Provide the [X, Y] coordinate of the cell's center where the given text is located.  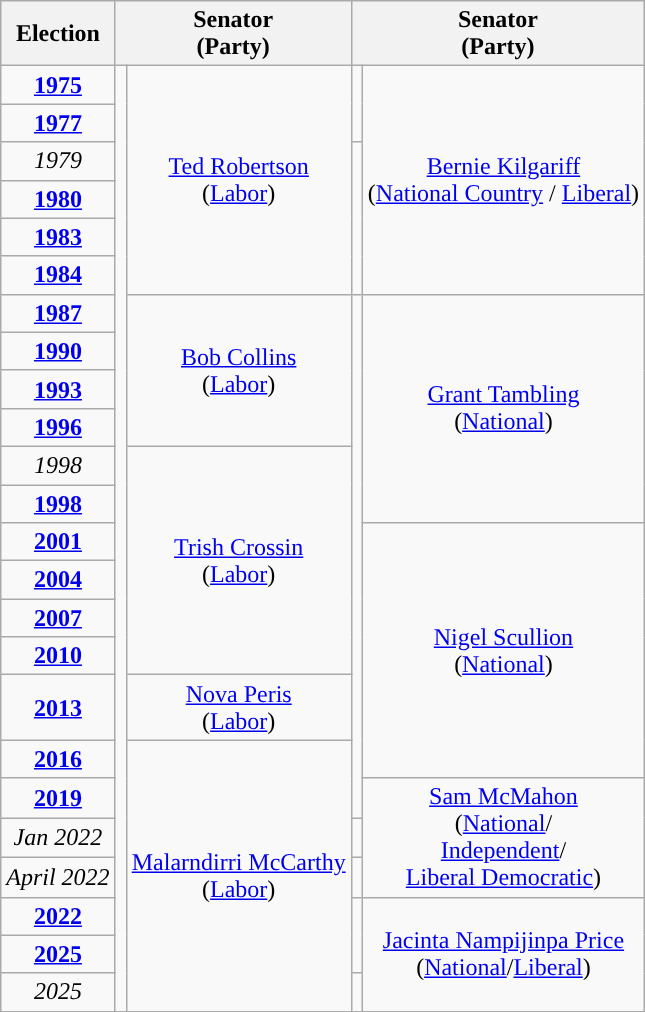
1980 [58, 199]
Sam McMahon(National/Independent/Liberal Democratic) [503, 838]
Nova Peris(Labor) [238, 708]
2013 [58, 708]
1990 [58, 351]
1983 [58, 237]
2016 [58, 759]
2004 [58, 580]
Bernie Kilgariff(National Country / Liberal) [503, 180]
2001 [58, 542]
1975 [58, 85]
1977 [58, 123]
1984 [58, 275]
2007 [58, 618]
Malarndirri McCarthy(Labor) [238, 876]
Trish Crossin(Labor) [238, 560]
2022 [58, 916]
1979 [58, 161]
2019 [58, 798]
Election [58, 34]
1987 [58, 313]
Jacinta Nampijinpa Price(National/Liberal) [503, 954]
April 2022 [58, 877]
2010 [58, 656]
Grant Tambling(National) [503, 408]
1993 [58, 389]
Nigel Scullion(National) [503, 650]
Jan 2022 [58, 838]
Ted Robertson(Labor) [238, 180]
1996 [58, 427]
Bob Collins(Labor) [238, 370]
